Identify which cell holds the provided text, then report its (x, y) central coordinate. 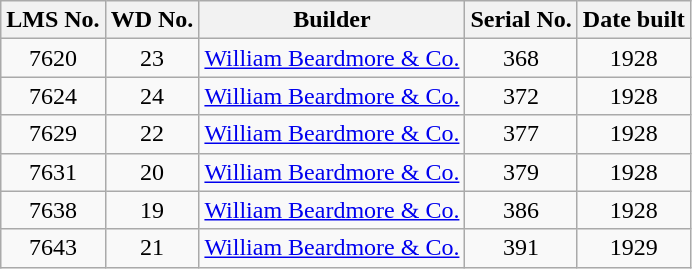
368 (521, 58)
7638 (53, 210)
379 (521, 172)
372 (521, 96)
Serial No. (521, 20)
1929 (634, 248)
7629 (53, 134)
377 (521, 134)
7643 (53, 248)
7631 (53, 172)
Date built (634, 20)
WD No. (152, 20)
22 (152, 134)
20 (152, 172)
19 (152, 210)
391 (521, 248)
7624 (53, 96)
386 (521, 210)
21 (152, 248)
Builder (332, 20)
24 (152, 96)
23 (152, 58)
LMS No. (53, 20)
7620 (53, 58)
